Output the [X, Y] coordinate of the center of the cell containing the given text.  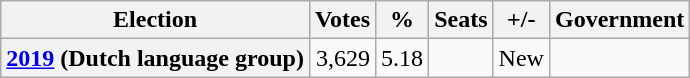
Government [619, 20]
% [402, 20]
Election [156, 20]
2019 (Dutch language group) [156, 58]
5.18 [402, 58]
Votes [342, 20]
+/- [521, 20]
3,629 [342, 58]
New [521, 58]
Seats [461, 20]
